Find where the given text appears and provide that cell's center as [x, y] coordinate. 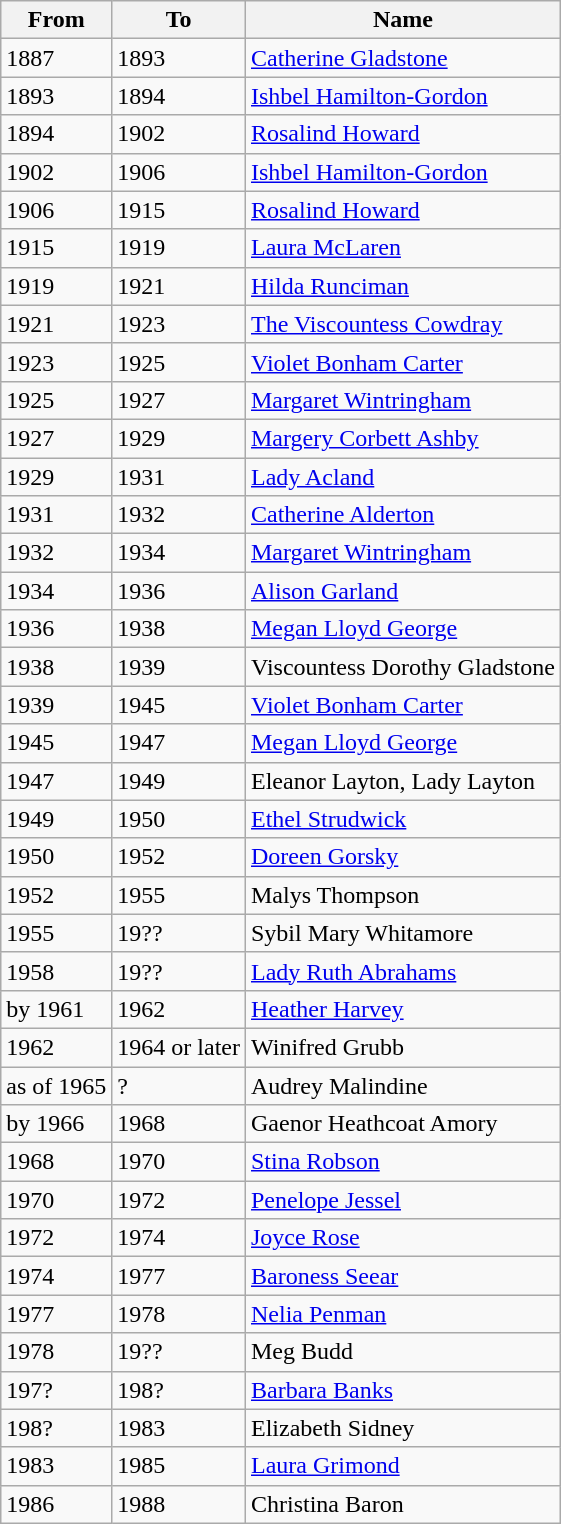
Alison Garland [402, 591]
Gaenor Heathcoat Amory [402, 1124]
1988 [179, 1504]
as of 1965 [56, 1085]
The Viscountess Cowdray [402, 324]
? [179, 1085]
Eleanor Layton, Lady Layton [402, 781]
Margery Corbett Ashby [402, 438]
Catherine Alderton [402, 515]
1887 [56, 58]
1964 or later [179, 1047]
Viscountess Dorothy Gladstone [402, 667]
Nelia Penman [402, 1314]
Ethel Strudwick [402, 819]
Penelope Jessel [402, 1200]
Doreen Gorsky [402, 857]
Christina Baron [402, 1504]
Laura Grimond [402, 1466]
Name [402, 20]
1958 [56, 971]
Laura McLaren [402, 248]
1986 [56, 1504]
To [179, 20]
by 1961 [56, 1009]
Hilda Runciman [402, 286]
Joyce Rose [402, 1238]
Baroness Seear [402, 1276]
Lady Ruth Abrahams [402, 971]
Stina Robson [402, 1162]
Barbara Banks [402, 1390]
Audrey Malindine [402, 1085]
1985 [179, 1466]
Heather Harvey [402, 1009]
From [56, 20]
Elizabeth Sidney [402, 1428]
by 1966 [56, 1124]
Catherine Gladstone [402, 58]
Malys Thompson [402, 895]
Winifred Grubb [402, 1047]
197? [56, 1390]
Sybil Mary Whitamore [402, 933]
Lady Acland [402, 477]
Meg Budd [402, 1352]
